Detect which cell encompasses the target text, then output its (X, Y) center coordinate. 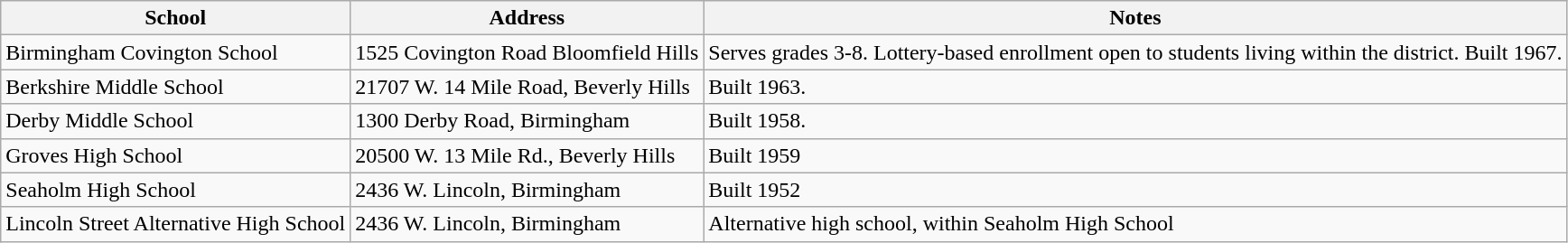
1525 Covington Road Bloomfield Hills (527, 52)
Groves High School (175, 155)
Derby Middle School (175, 121)
21707 W. 14 Mile Road, Beverly Hills (527, 87)
Berkshire Middle School (175, 87)
Built 1959 (1135, 155)
Built 1963. (1135, 87)
1300 Derby Road, Birmingham (527, 121)
Built 1952 (1135, 190)
Notes (1135, 18)
Seaholm High School (175, 190)
School (175, 18)
Address (527, 18)
Alternative high school, within Seaholm High School (1135, 224)
Lincoln Street Alternative High School (175, 224)
Serves grades 3-8. Lottery-based enrollment open to students living within the district. Built 1967. (1135, 52)
Built 1958. (1135, 121)
20500 W. 13 Mile Rd., Beverly Hills (527, 155)
Birmingham Covington School (175, 52)
